Search for the cell housing the specified text and yield its (X, Y) center coordinate. 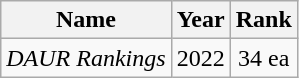
34 ea (264, 58)
Rank (264, 20)
Name (86, 20)
2022 (200, 58)
DAUR Rankings (86, 58)
Year (200, 20)
